Output the [X, Y] coordinate of the center of the cell containing the given text.  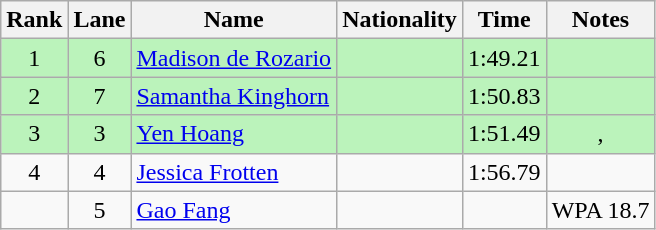
Nationality [400, 20]
5 [100, 210]
1:50.83 [504, 96]
Lane [100, 20]
2 [34, 96]
1:56.79 [504, 172]
Rank [34, 20]
Yen Hoang [234, 134]
Notes [600, 20]
, [600, 134]
1:49.21 [504, 58]
Madison de Rozario [234, 58]
6 [100, 58]
1:51.49 [504, 134]
Time [504, 20]
WPA 18.7 [600, 210]
Samantha Kinghorn [234, 96]
Jessica Frotten [234, 172]
1 [34, 58]
Gao Fang [234, 210]
Name [234, 20]
7 [100, 96]
